Output the (x, y) coordinate of the center of the cell containing the given text.  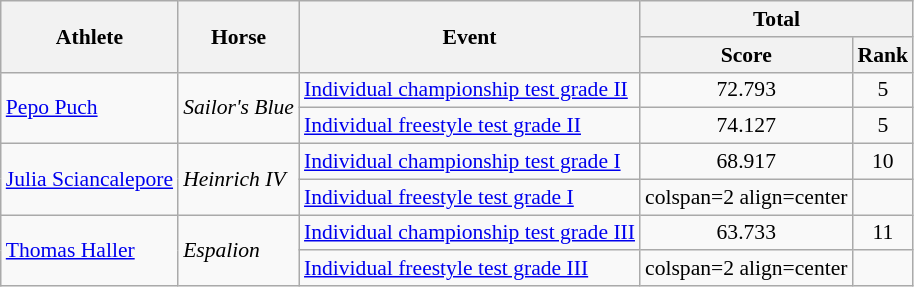
Event (470, 36)
Individual championship test grade I (470, 162)
Rank (884, 55)
Individual freestyle test grade II (470, 126)
74.127 (746, 126)
Horse (238, 36)
11 (884, 233)
Total (776, 19)
Heinrich IV (238, 180)
63.733 (746, 233)
72.793 (746, 90)
Sailor's Blue (238, 108)
Individual championship test grade II (470, 90)
Individual championship test grade III (470, 233)
68.917 (746, 162)
10 (884, 162)
Athlete (90, 36)
Espalion (238, 250)
Pepo Puch (90, 108)
Individual freestyle test grade III (470, 269)
Thomas Haller (90, 250)
Individual freestyle test grade I (470, 197)
Score (746, 55)
Julia Sciancalepore (90, 180)
